Pinpoint the cell where the given text exists, returning its (x, y) midpoint coordinate. 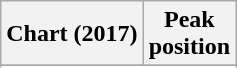
Chart (2017) (72, 34)
Peak position (189, 34)
